For the text-containing cell, return its midpoint in [x, y] coordinate format. 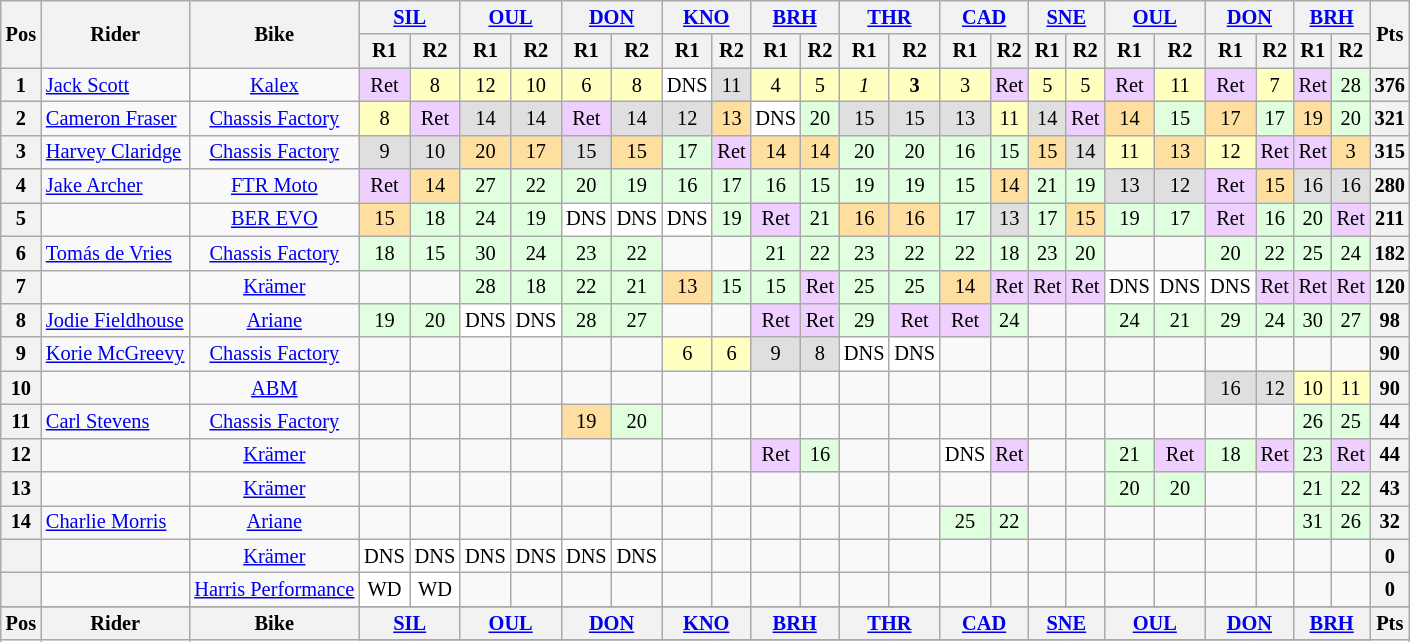
321 [1390, 118]
Cameron Fraser [115, 118]
211 [1390, 219]
FTR Moto [274, 186]
ABM [274, 388]
BER EVO [274, 219]
32 [1390, 522]
Jodie Fieldhouse [115, 320]
Charlie Morris [115, 522]
280 [1390, 186]
Korie McGreevy [115, 354]
31 [1313, 522]
Kalex [274, 85]
Harvey Claridge [115, 152]
98 [1390, 320]
2 [21, 118]
Jake Archer [115, 186]
Jack Scott [115, 85]
Harris Performance [274, 589]
Carl Stevens [115, 421]
182 [1390, 253]
315 [1390, 152]
43 [1390, 489]
120 [1390, 287]
Tomás de Vries [115, 253]
376 [1390, 85]
